Pinpoint the cell where the given text exists, returning its [X, Y] midpoint coordinate. 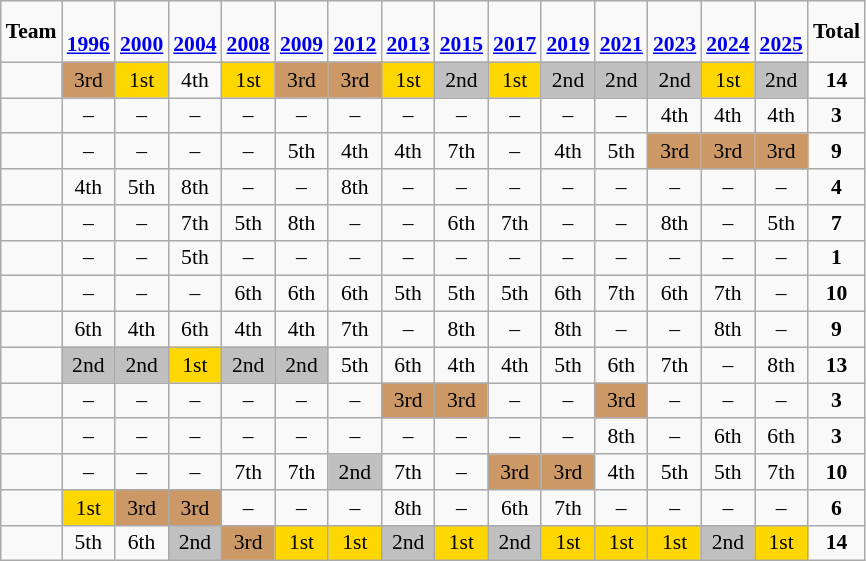
2024 [728, 32]
2004 [194, 32]
Total [836, 32]
2017 [514, 32]
2023 [674, 32]
7 [836, 223]
2008 [248, 32]
2013 [408, 32]
2021 [622, 32]
6 [836, 508]
1996 [88, 32]
2000 [142, 32]
2012 [354, 32]
2019 [568, 32]
2025 [782, 32]
2015 [462, 32]
1 [836, 258]
2009 [302, 32]
13 [836, 365]
4 [836, 187]
Team [32, 32]
